From the cell containing the given text, extract its center point as [x, y] coordinate. 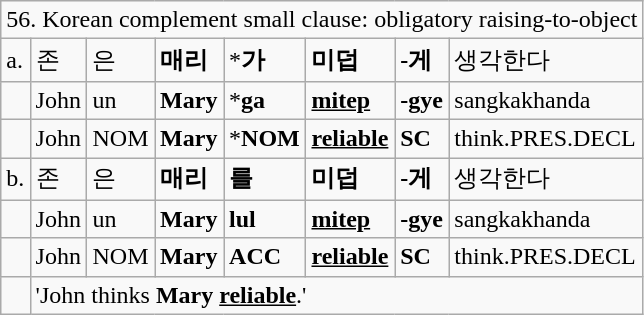
를 [265, 180]
'John thinks Mary reliable.' [336, 295]
b. [16, 180]
lul [265, 219]
*NOM [265, 138]
a. [16, 60]
*가 [265, 60]
56. Korean complement small clause: obligatory raising-to-object [322, 20]
ACC [265, 257]
*ga [265, 100]
